Capture the cell that displays the provided text and extract its (x, y) central coordinate. 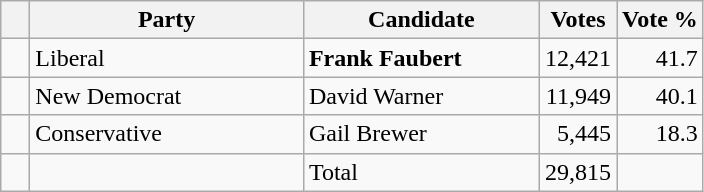
New Democrat (167, 96)
Vote % (660, 20)
Conservative (167, 134)
5,445 (578, 134)
40.1 (660, 96)
Candidate (421, 20)
David Warner (421, 96)
Frank Faubert (421, 58)
29,815 (578, 172)
Gail Brewer (421, 134)
Party (167, 20)
Total (421, 172)
41.7 (660, 58)
12,421 (578, 58)
Votes (578, 20)
18.3 (660, 134)
11,949 (578, 96)
Liberal (167, 58)
